From the cell containing the given text, extract its center point as [x, y] coordinate. 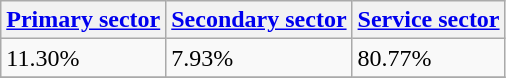
7.93% [259, 58]
80.77% [428, 58]
Service sector [428, 20]
Secondary sector [259, 20]
11.30% [84, 58]
Primary sector [84, 20]
